Detect which cell encompasses the target text, then output its [x, y] center coordinate. 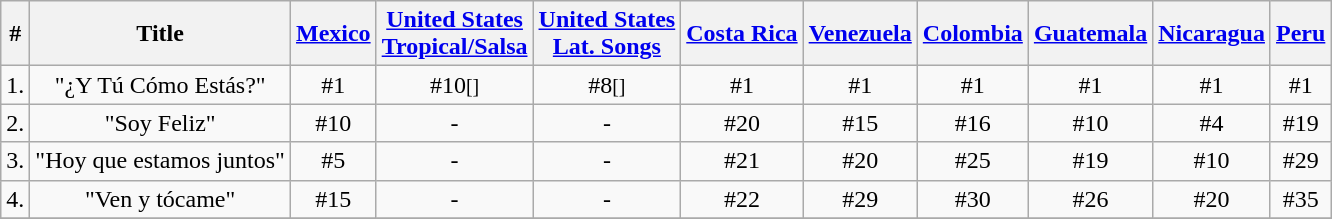
Costa Rica [742, 34]
Colombia [972, 34]
#21 [742, 161]
#5 [333, 161]
#10[] [454, 85]
1. [16, 85]
2. [16, 123]
"¿Y Tú Cómo Estás?" [160, 85]
#16 [972, 123]
Peru [1300, 34]
#8[] [607, 85]
"Ven y tócame" [160, 199]
#30 [972, 199]
#22 [742, 199]
#25 [972, 161]
4. [16, 199]
United StatesLat. Songs [607, 34]
Nicaragua [1212, 34]
Mexico [333, 34]
United StatesTropical/Salsa [454, 34]
3. [16, 161]
"Hoy que estamos juntos" [160, 161]
Title [160, 34]
Guatemala [1090, 34]
#26 [1090, 199]
Venezuela [860, 34]
"Soy Feliz" [160, 123]
#4 [1212, 123]
# [16, 34]
#35 [1300, 199]
